Identify which cell holds the provided text, then report its (x, y) central coordinate. 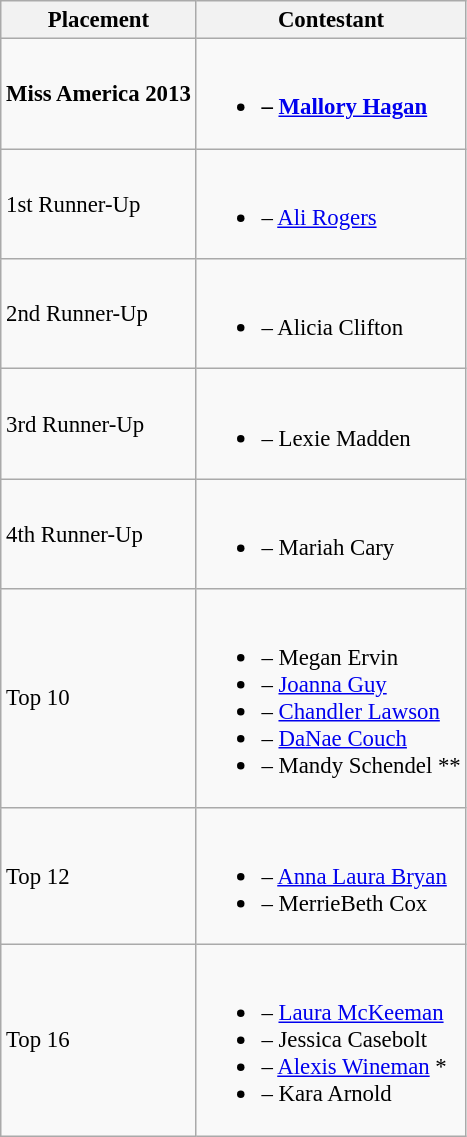
2nd Runner-Up (98, 314)
1st Runner-Up (98, 204)
– Mallory Hagan (331, 94)
– Mariah Cary (331, 534)
– Ali Rogers (331, 204)
– Alicia Clifton (331, 314)
Top 12 (98, 876)
Miss America 2013 (98, 94)
Top 16 (98, 1040)
– Laura McKeeman – Jessica Casebolt – Alexis Wineman * – Kara Arnold (331, 1040)
Top 10 (98, 698)
– Anna Laura Bryan – MerrieBeth Cox (331, 876)
3rd Runner-Up (98, 424)
– Lexie Madden (331, 424)
Placement (98, 20)
4th Runner-Up (98, 534)
Contestant (331, 20)
– Megan Ervin – Joanna Guy – Chandler Lawson – DaNae Couch – Mandy Schendel ** (331, 698)
